Capture the cell that displays the provided text and extract its [X, Y] central coordinate. 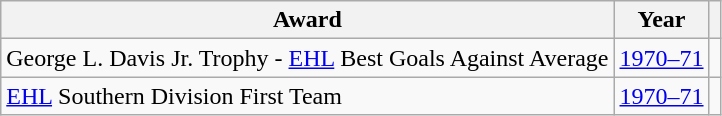
EHL Southern Division First Team [308, 96]
George L. Davis Jr. Trophy - EHL Best Goals Against Average [308, 58]
Award [308, 20]
Year [662, 20]
